Capture the cell that displays the provided text and extract its [x, y] central coordinate. 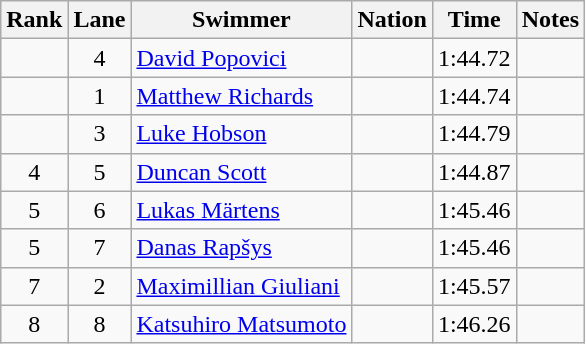
1:44.74 [474, 96]
Duncan Scott [242, 172]
Luke Hobson [242, 134]
1 [100, 96]
Matthew Richards [242, 96]
1:46.26 [474, 324]
Notes [550, 20]
Maximillian Giuliani [242, 286]
Katsuhiro Matsumoto [242, 324]
Rank [34, 20]
6 [100, 210]
1:45.57 [474, 286]
Lukas Märtens [242, 210]
2 [100, 286]
Time [474, 20]
1:44.87 [474, 172]
Nation [392, 20]
Swimmer [242, 20]
David Popovici [242, 58]
Lane [100, 20]
Danas Rapšys [242, 248]
1:44.79 [474, 134]
3 [100, 134]
1:44.72 [474, 58]
